Provide the (x, y) coordinate of the cell's center where the given text is located.  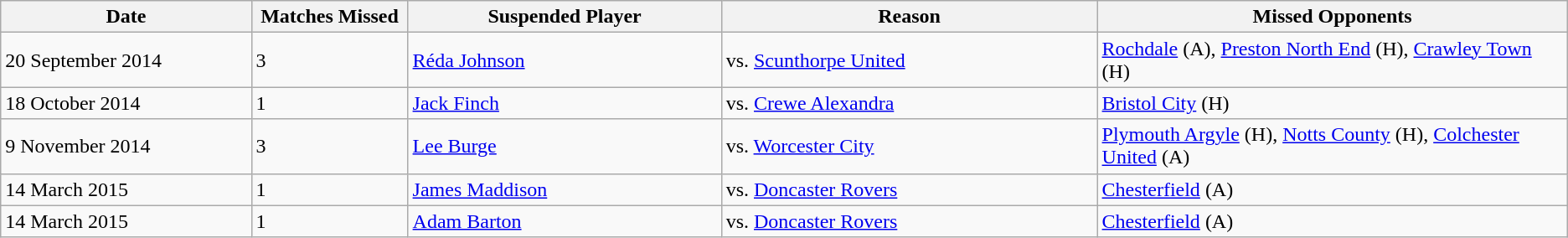
Reason (910, 17)
Réda Johnson (565, 60)
Adam Barton (565, 221)
vs. Scunthorpe United (910, 60)
Missed Opponents (1332, 17)
Jack Finch (565, 103)
Date (126, 17)
James Maddison (565, 189)
Matches Missed (330, 17)
18 October 2014 (126, 103)
9 November 2014 (126, 146)
20 September 2014 (126, 60)
Lee Burge (565, 146)
Plymouth Argyle (H), Notts County (H), Colchester United (A) (1332, 146)
Bristol City (H) (1332, 103)
Rochdale (A), Preston North End (H), Crawley Town (H) (1332, 60)
vs. Crewe Alexandra (910, 103)
vs. Worcester City (910, 146)
Suspended Player (565, 17)
